Return (X, Y) of the center of cell containing provided text 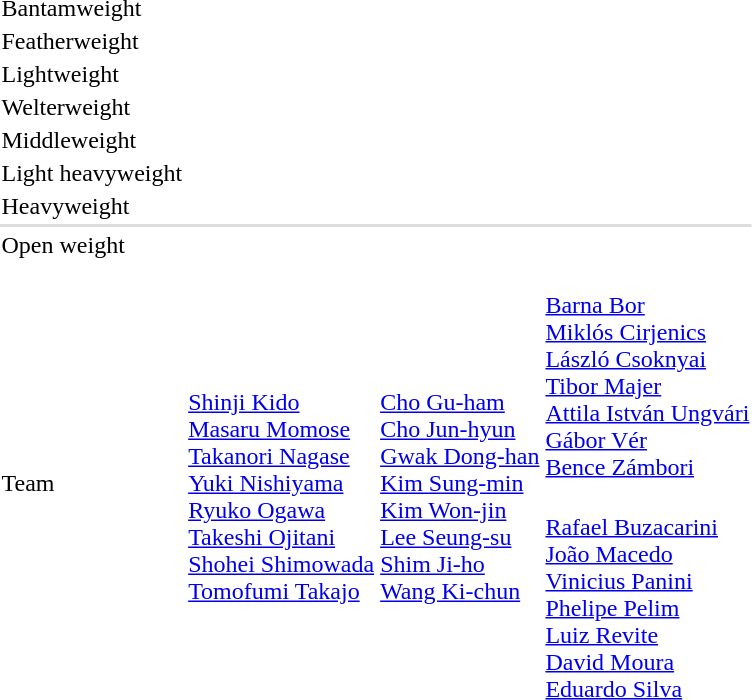
Lightweight (92, 74)
Welterweight (92, 107)
Barna BorMiklós CirjenicsLászló CsoknyaiTibor MajerAttila István UngváriGábor VérBence Zámbori (648, 372)
Light heavyweight (92, 173)
Featherweight (92, 41)
Heavyweight (92, 206)
Open weight (92, 245)
Middleweight (92, 140)
